Scan for the cell matching the given text and deliver its (x, y) coordinate at center. 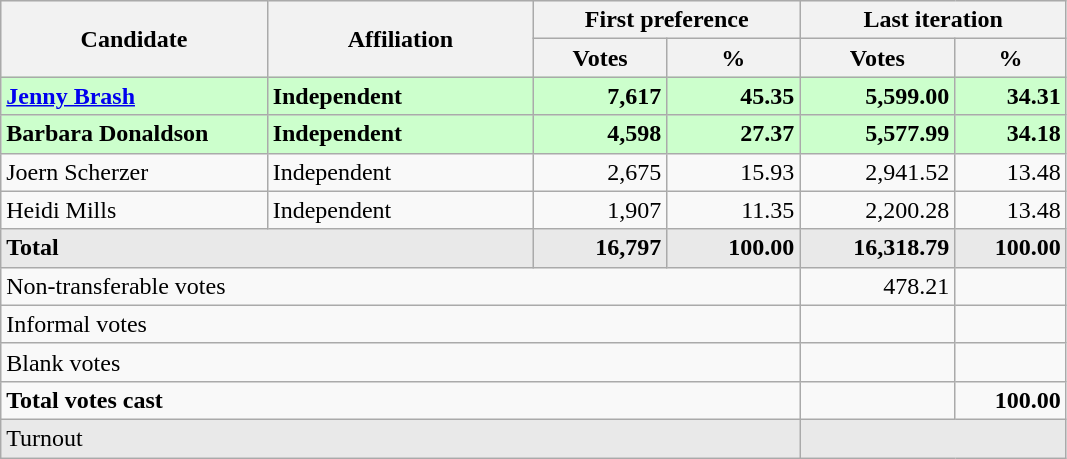
Total (268, 248)
34.31 (1011, 96)
Informal votes (400, 324)
45.35 (734, 96)
11.35 (734, 210)
5,599.00 (878, 96)
Total votes cast (400, 400)
4,598 (600, 134)
First preference (667, 20)
Last iteration (933, 20)
478.21 (878, 286)
16,318.79 (878, 248)
1,907 (600, 210)
Blank votes (400, 362)
Affiliation (400, 39)
7,617 (600, 96)
5,577.99 (878, 134)
Heidi Mills (134, 210)
16,797 (600, 248)
2,941.52 (878, 172)
Jenny Brash (134, 96)
2,675 (600, 172)
Barbara Donaldson (134, 134)
Non-transferable votes (400, 286)
Joern Scherzer (134, 172)
15.93 (734, 172)
Turnout (400, 438)
27.37 (734, 134)
Candidate (134, 39)
2,200.28 (878, 210)
34.18 (1011, 134)
